Return the [X, Y] coordinate for the center point of the cell that contains the specified text.  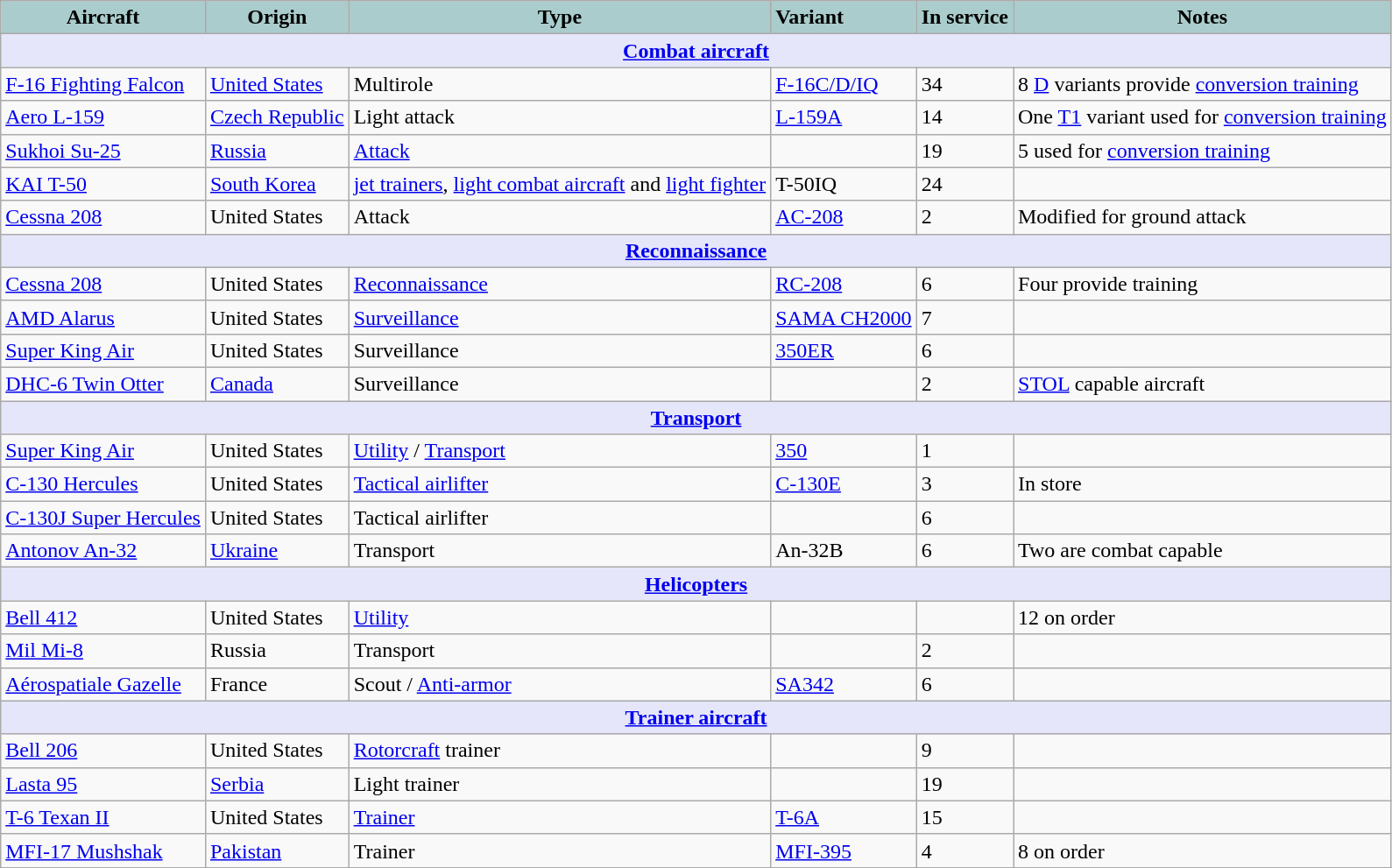
T-6A [844, 817]
AMD Alarus [103, 317]
8 on order [1202, 850]
SA342 [844, 684]
T-50IQ [844, 184]
An-32B [844, 551]
jet trainers, light combat aircraft and light fighter [560, 184]
F-16C/D/IQ [844, 84]
Bell 206 [103, 751]
12 on order [1202, 617]
Utility / Transport [560, 451]
Antonov An-32 [103, 551]
8 D variants provide conversion training [1202, 84]
Multirole [560, 84]
One T1 variant used for conversion training [1202, 117]
Modified for ground attack [1202, 217]
5 used for conversion training [1202, 151]
Sukhoi Su-25 [103, 151]
Aérospatiale Gazelle [103, 684]
4 [965, 850]
RC-208 [844, 284]
350ER [844, 350]
Combat aircraft [696, 51]
MFI-17 Mushshak [103, 850]
L-159A [844, 117]
Four provide training [1202, 284]
350 [844, 451]
15 [965, 817]
Ukraine [277, 551]
Aircraft [103, 18]
7 [965, 317]
Origin [277, 18]
South Korea [277, 184]
3 [965, 484]
Utility [560, 617]
Variant [844, 18]
Scout / Anti-armor [560, 684]
In store [1202, 484]
AC-208 [844, 217]
14 [965, 117]
Light attack [560, 117]
STOL capable aircraft [1202, 384]
24 [965, 184]
9 [965, 751]
Canada [277, 384]
Helicopters [696, 584]
Bell 412 [103, 617]
Rotorcraft trainer [560, 751]
C-130E [844, 484]
1 [965, 451]
Czech Republic [277, 117]
France [277, 684]
C-130J Super Hercules [103, 518]
Type [560, 18]
Aero L-159 [103, 117]
In service [965, 18]
DHC-6 Twin Otter [103, 384]
Mil Mi-8 [103, 651]
C-130 Hercules [103, 484]
34 [965, 84]
Light trainer [560, 784]
F-16 Fighting Falcon [103, 84]
Notes [1202, 18]
Lasta 95 [103, 784]
KAI T-50 [103, 184]
MFI-395 [844, 850]
T-6 Texan II [103, 817]
SAMA CH2000 [844, 317]
Serbia [277, 784]
Pakistan [277, 850]
Trainer aircraft [696, 717]
Two are combat capable [1202, 551]
